Output the [x, y] coordinate of the center of the cell containing the given text.  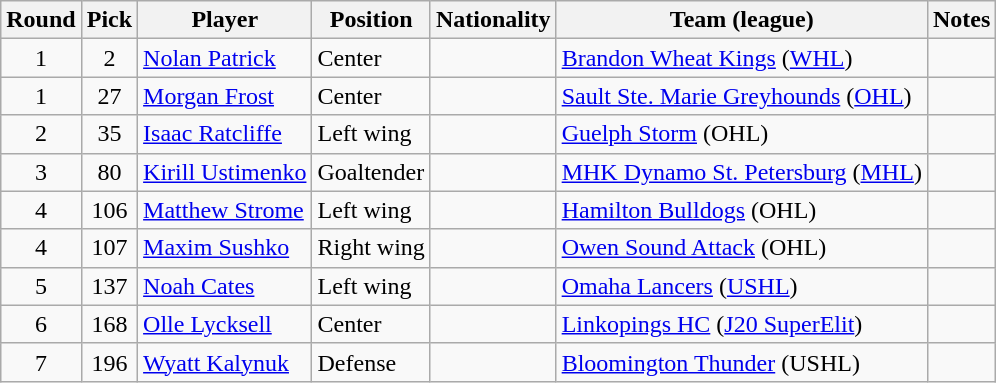
Brandon Wheat Kings (WHL) [742, 58]
107 [109, 248]
Noah Cates [225, 286]
Olle Lycksell [225, 324]
Wyatt Kalynuk [225, 362]
Goaltender [371, 172]
Linkopings HC (J20 SuperElit) [742, 324]
196 [109, 362]
7 [41, 362]
Matthew Strome [225, 210]
Player [225, 20]
Bloomington Thunder (USHL) [742, 362]
5 [41, 286]
6 [41, 324]
35 [109, 134]
MHK Dynamo St. Petersburg (MHL) [742, 172]
Guelph Storm (OHL) [742, 134]
Team (league) [742, 20]
137 [109, 286]
Position [371, 20]
Defense [371, 362]
Omaha Lancers (USHL) [742, 286]
Owen Sound Attack (OHL) [742, 248]
Hamilton Bulldogs (OHL) [742, 210]
Pick [109, 20]
27 [109, 96]
168 [109, 324]
Right wing [371, 248]
Sault Ste. Marie Greyhounds (OHL) [742, 96]
80 [109, 172]
Isaac Ratcliffe [225, 134]
Kirill Ustimenko [225, 172]
Round [41, 20]
Notes [961, 20]
Maxim Sushko [225, 248]
Nationality [493, 20]
106 [109, 210]
Morgan Frost [225, 96]
3 [41, 172]
Nolan Patrick [225, 58]
